For the text-containing cell, return its midpoint in [X, Y] coordinate format. 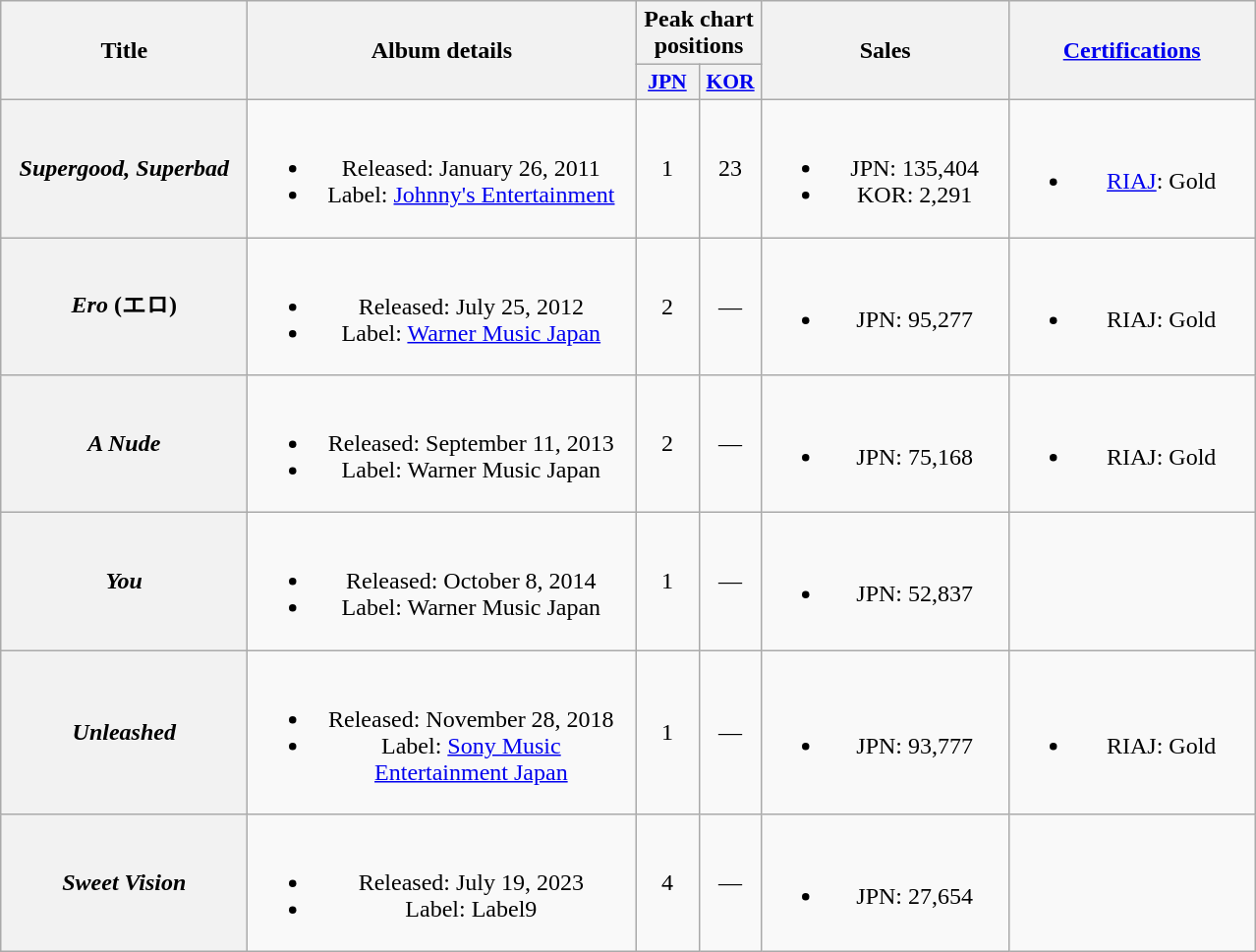
JPN: 135,404KOR: 2,291 [885, 168]
Ero (エロ) [124, 307]
A Nude [124, 444]
Peak chart positions [699, 33]
Released: July 19, 2023Label: Label9 [442, 883]
JPN: 93,777 [885, 733]
Released: October 8, 2014Label: Warner Music Japan [442, 582]
JPN: 95,277 [885, 307]
23 [730, 168]
Title [124, 51]
Released: January 26, 2011Label: Johnny's Entertainment [442, 168]
Sweet Vision [124, 883]
JPN [667, 83]
Sales [885, 51]
Certifications [1132, 51]
Unleashed [124, 733]
JPN: 52,837 [885, 582]
Released: July 25, 2012Label: Warner Music Japan [442, 307]
JPN: 27,654 [885, 883]
You [124, 582]
JPN: 75,168 [885, 444]
Supergood, Superbad [124, 168]
4 [667, 883]
Album details [442, 51]
Released: September 11, 2013Label: Warner Music Japan [442, 444]
Released: November 28, 2018Label: Sony Music Entertainment Japan [442, 733]
KOR [730, 83]
